Find where the given text appears and provide that cell's center as [X, Y] coordinate. 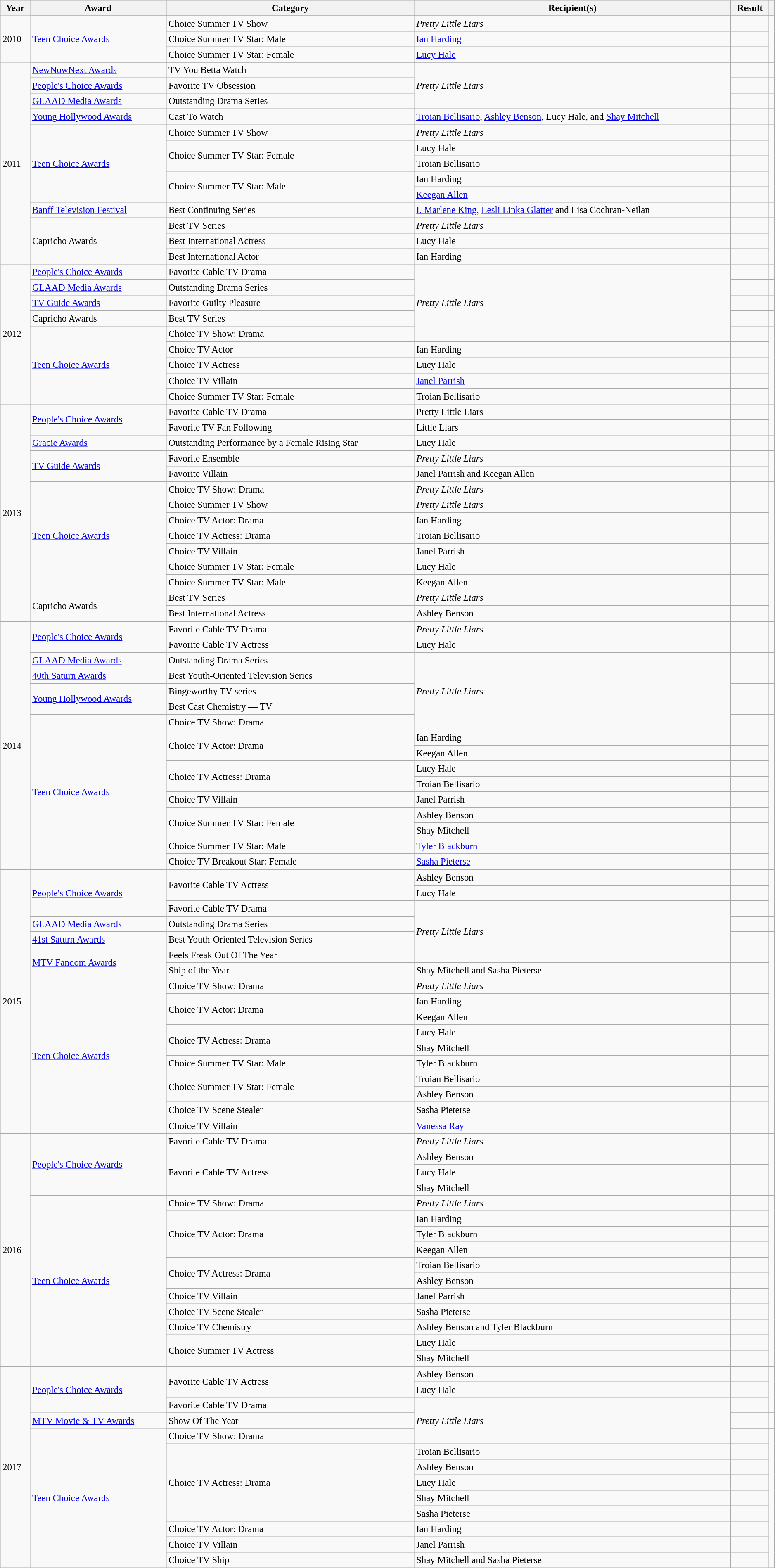
Favorite Villain [290, 474]
2013 [15, 512]
TV You Betta Watch [290, 70]
Ashley Benson and Tyler Blackburn [572, 1327]
41st Saturn Awards [98, 940]
2017 [15, 1467]
Bingeworthy TV series [290, 691]
Gracie Awards [98, 443]
2014 [15, 746]
Feels Freak Out Of The Year [290, 955]
MTV Fandom Awards [98, 963]
2012 [15, 334]
Category [290, 8]
Favorite TV Obsession [290, 86]
Choice TV Ship [290, 1560]
40th Saturn Awards [98, 675]
Troian Bellisario, Ashley Benson, Lucy Hale, and Shay Mitchell [572, 117]
Vanessa Ray [572, 1126]
Best International Actor [290, 256]
Choice Summer TV Actress [290, 1351]
Outstanding Performance by a Female Rising Star [290, 443]
Choice TV Breakout Star: Female [290, 862]
NewNowNext Awards [98, 70]
Show Of The Year [290, 1421]
Best Continuing Series [290, 210]
Choice TV Actor [290, 350]
Best Cast Chemistry — TV [290, 707]
Little Liars [572, 427]
2010 [15, 40]
Result [750, 8]
Choice TV Actress [290, 365]
Year [15, 8]
Cast To Watch [290, 117]
Choice TV Chemistry [290, 1327]
Favorite TV Fan Following [290, 427]
Award [98, 8]
2015 [15, 1002]
I. Marlene King, Lesli Linka Glatter and Lisa Cochran-Neilan [572, 210]
Banff Television Festival [98, 210]
Janel Parrish and Keegan Allen [572, 474]
Favorite Ensemble [290, 458]
2016 [15, 1250]
Recipient(s) [572, 8]
Favorite Guilty Pleasure [290, 303]
2011 [15, 163]
MTV Movie & TV Awards [98, 1421]
Ship of the Year [290, 971]
